Return the [X, Y] coordinate for the center point of the cell that contains the specified text.  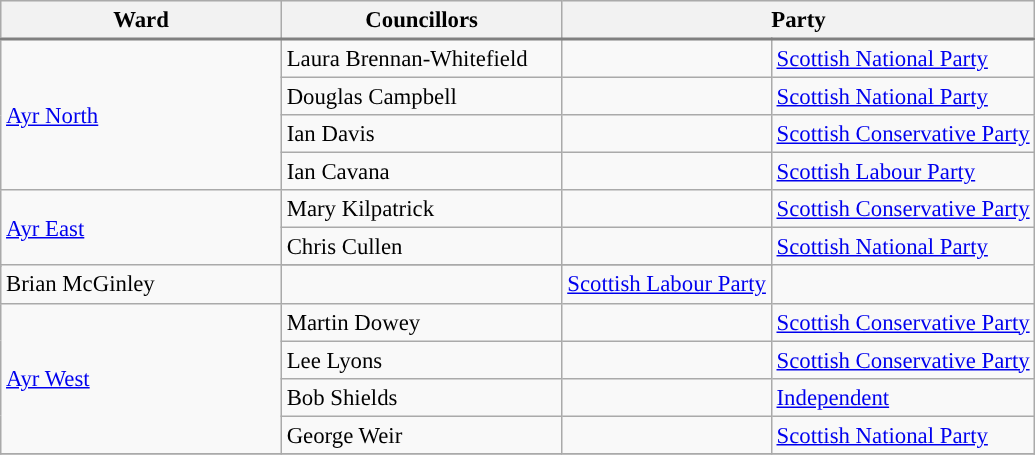
Ward [142, 20]
Independent [903, 397]
Party [798, 20]
Councillors [422, 20]
Brian McGinley [142, 285]
Ian Cavana [422, 172]
Martin Dowey [422, 322]
Ayr East [142, 228]
Laura Brennan-Whitefield [422, 58]
Ayr North [142, 114]
Bob Shields [422, 397]
Mary Kilpatrick [422, 209]
Ian Davis [422, 134]
Lee Lyons [422, 360]
Chris Cullen [422, 247]
George Weir [422, 435]
Ayr West [142, 378]
Douglas Campbell [422, 97]
